For the text-containing cell, return its midpoint in (X, Y) coordinate format. 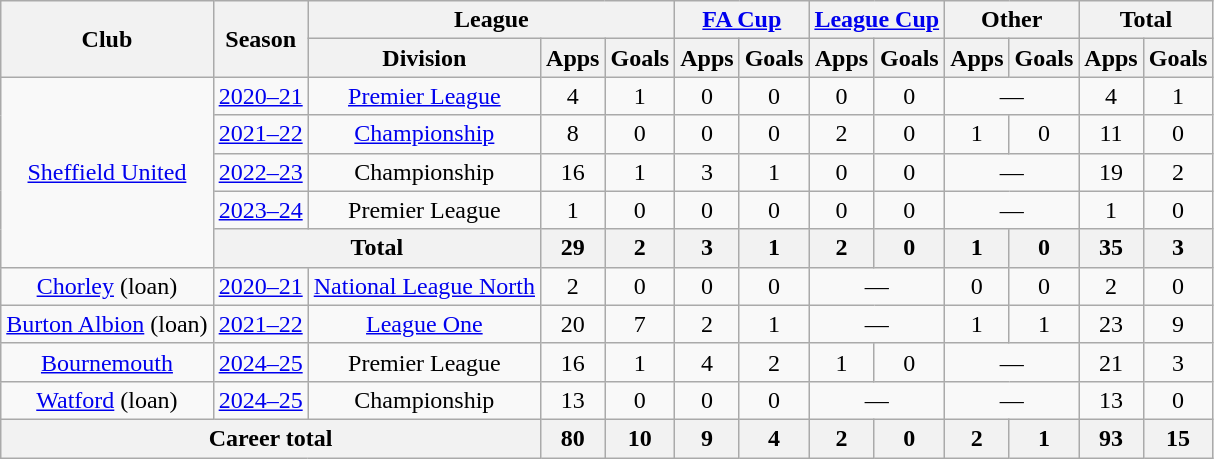
Watford (loan) (107, 400)
80 (573, 438)
Other (1012, 20)
Career total (271, 438)
League Cup (877, 20)
League One (424, 324)
Sheffield United (107, 172)
National League North (424, 286)
35 (1111, 248)
Division (424, 58)
7 (640, 324)
10 (640, 438)
Season (260, 39)
21 (1111, 362)
29 (573, 248)
15 (1178, 438)
Bournemouth (107, 362)
93 (1111, 438)
20 (573, 324)
19 (1111, 172)
11 (1111, 134)
23 (1111, 324)
8 (573, 134)
2023–24 (260, 210)
League (491, 20)
2022–23 (260, 172)
Burton Albion (loan) (107, 324)
FA Cup (742, 20)
Club (107, 39)
Chorley (loan) (107, 286)
